Search for the cell housing the specified text and yield its [x, y] center coordinate. 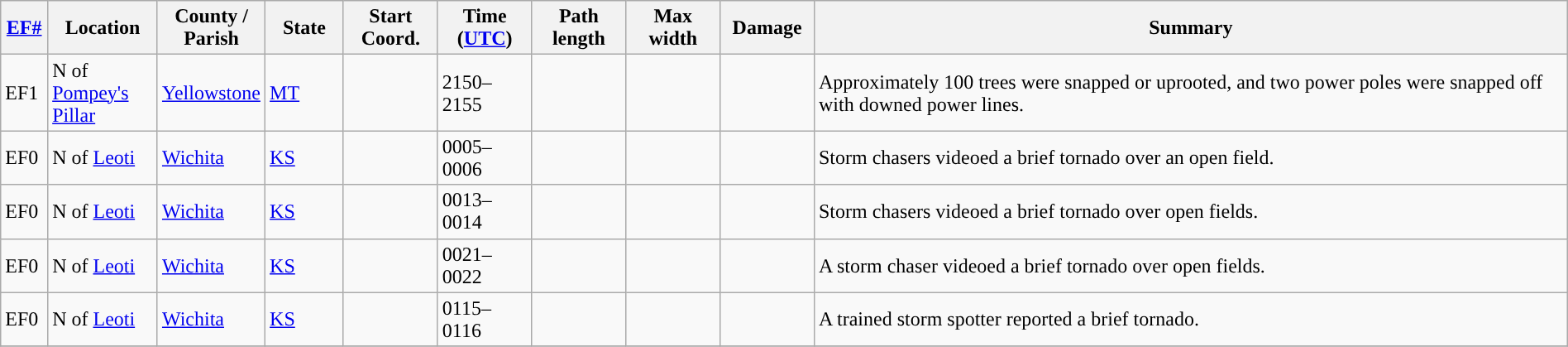
EF1 [25, 93]
N of Pompey's Pillar [103, 93]
Storm chasers videoed a brief tornado over an open field. [1191, 157]
0013–0014 [485, 212]
Approximately 100 trees were snapped or uprooted, and two power poles were snapped off with downed power lines. [1191, 93]
Start Coord. [390, 28]
0115–0116 [485, 320]
MT [304, 93]
County / Parish [211, 28]
A storm chaser videoed a brief tornado over open fields. [1191, 265]
Max width [673, 28]
EF# [25, 28]
Path length [579, 28]
0005–0006 [485, 157]
Damage [767, 28]
Yellowstone [211, 93]
0021–0022 [485, 265]
Summary [1191, 28]
A trained storm spotter reported a brief tornado. [1191, 320]
Storm chasers videoed a brief tornado over open fields. [1191, 212]
Time (UTC) [485, 28]
Location [103, 28]
State [304, 28]
2150–2155 [485, 93]
